For the text-containing cell, return its midpoint in (X, Y) coordinate format. 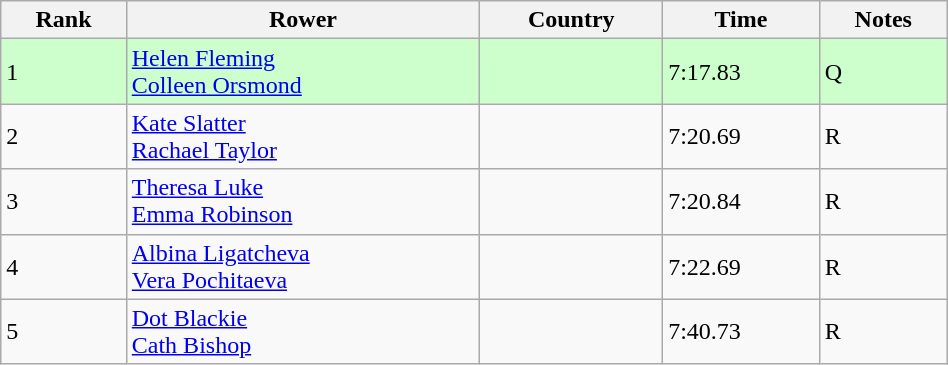
7:17.83 (742, 72)
2 (64, 136)
7:22.69 (742, 266)
Albina LigatchevaVera Pochitaeva (303, 266)
Kate SlatterRachael Taylor (303, 136)
3 (64, 202)
Country (572, 20)
Theresa LukeEmma Robinson (303, 202)
Dot BlackieCath Bishop (303, 332)
7:20.69 (742, 136)
Time (742, 20)
Q (883, 72)
7:20.84 (742, 202)
4 (64, 266)
1 (64, 72)
Rank (64, 20)
Notes (883, 20)
Helen FlemingColleen Orsmond (303, 72)
Rower (303, 20)
5 (64, 332)
7:40.73 (742, 332)
